For the text-containing cell, return its midpoint in (X, Y) coordinate format. 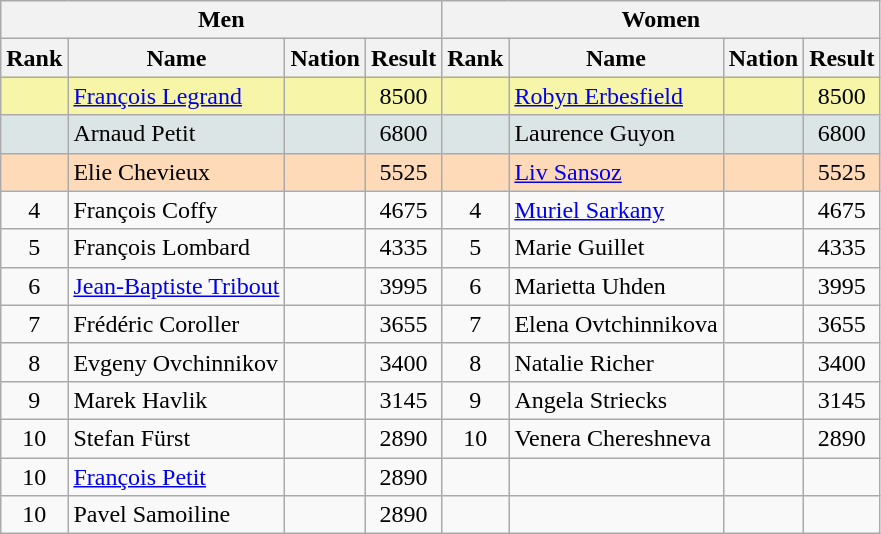
Laurence Guyon (616, 134)
Evgeny Ovchinnikov (176, 362)
Stefan Fürst (176, 438)
Liv Sansoz (616, 172)
Muriel Sarkany (616, 210)
Marek Havlik (176, 400)
François Petit (176, 477)
François Legrand (176, 96)
Natalie Richer (616, 362)
François Lombard (176, 248)
Pavel Samoiline (176, 515)
Elie Chevieux (176, 172)
Women (661, 20)
Men (222, 20)
Frédéric Coroller (176, 324)
Venera Chereshneva (616, 438)
Robyn Erbesfield (616, 96)
Angela Striecks (616, 400)
Jean-Baptiste Tribout (176, 286)
Arnaud Petit (176, 134)
François Coffy (176, 210)
Marietta Uhden (616, 286)
Marie Guillet (616, 248)
Elena Ovtchinnikova (616, 324)
